Determine the [X, Y] coordinate at the center of the cell enclosing the given text.  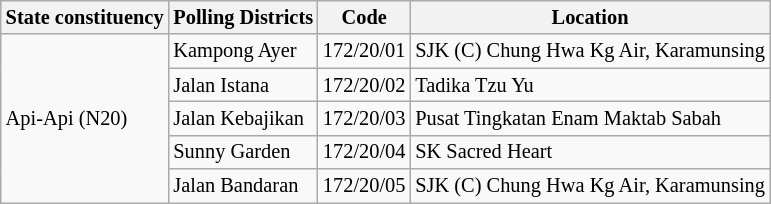
Jalan Istana [243, 85]
Api-Api (N20) [85, 118]
172/20/05 [364, 186]
Jalan Kebajikan [243, 118]
Code [364, 17]
172/20/04 [364, 152]
Tadika Tzu Yu [590, 85]
Kampong Ayer [243, 51]
172/20/02 [364, 85]
172/20/03 [364, 118]
Location [590, 17]
State constituency [85, 17]
Jalan Bandaran [243, 186]
SK Sacred Heart [590, 152]
Pusat Tingkatan Enam Maktab Sabah [590, 118]
Sunny Garden [243, 152]
Polling Districts [243, 17]
172/20/01 [364, 51]
